Detect which cell encompasses the target text, then output its [X, Y] center coordinate. 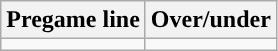
Over/under [210, 20]
Pregame line [74, 20]
